Determine the (X, Y) coordinate at the center of the cell enclosing the given text.  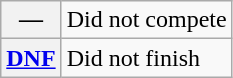
— (31, 20)
DNF (31, 58)
Did not finish (146, 58)
Did not compete (146, 20)
